Detect which cell encompasses the target text, then output its [x, y] center coordinate. 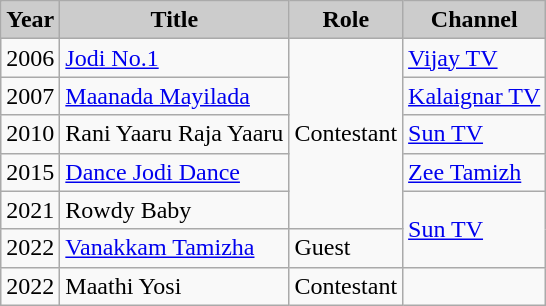
2010 [30, 134]
Zee Tamizh [474, 172]
Jodi No.1 [174, 58]
Vijay TV [474, 58]
2007 [30, 96]
Vanakkam Tamizha [174, 248]
2015 [30, 172]
2006 [30, 58]
Guest [346, 248]
Kalaignar TV [474, 96]
Role [346, 20]
Title [174, 20]
2021 [30, 210]
Dance Jodi Dance [174, 172]
Year [30, 20]
Rowdy Baby [174, 210]
Maanada Mayilada [174, 96]
Rani Yaaru Raja Yaaru [174, 134]
Maathi Yosi [174, 286]
Channel [474, 20]
